Return the (x, y) coordinate for the center point of the cell that contains the specified text.  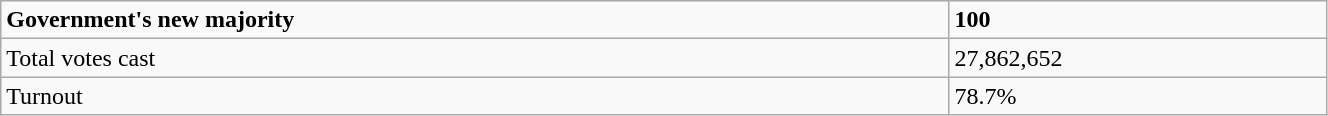
100 (1138, 20)
Government's new majority (475, 20)
78.7% (1138, 96)
Total votes cast (475, 58)
27,862,652 (1138, 58)
Turnout (475, 96)
